Scan for the cell matching the given text and deliver its (X, Y) coordinate at center. 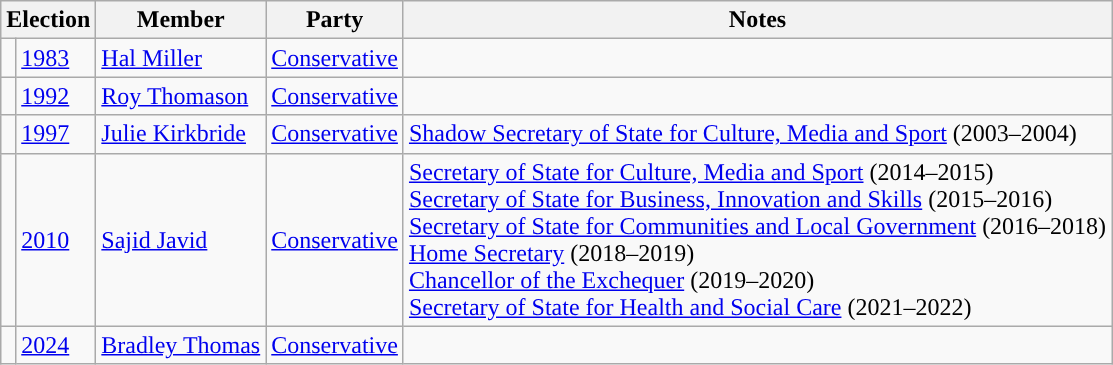
Election (48, 20)
Member (181, 20)
2010 (56, 240)
Roy Thomason (181, 96)
1983 (56, 58)
Party (335, 20)
1992 (56, 96)
2024 (56, 345)
Notes (757, 20)
Bradley Thomas (181, 345)
Shadow Secretary of State for Culture, Media and Sport (2003–2004) (757, 134)
1997 (56, 134)
Sajid Javid (181, 240)
Julie Kirkbride (181, 134)
Hal Miller (181, 58)
